Find where the given text appears and provide that cell's center as [x, y] coordinate. 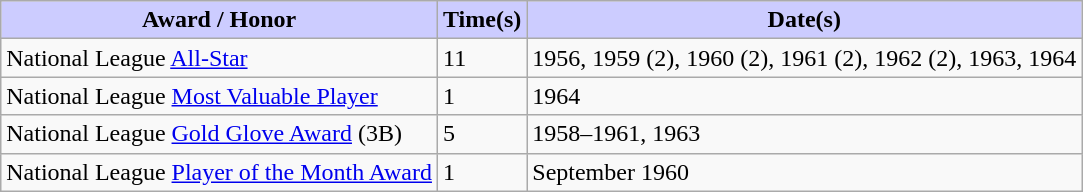
Award / Honor [220, 20]
National League Most Valuable Player [220, 96]
Time(s) [482, 20]
National League Player of the Month Award [220, 172]
Date(s) [804, 20]
National League All-Star [220, 58]
1958–1961, 1963 [804, 134]
11 [482, 58]
1964 [804, 96]
1956, 1959 (2), 1960 (2), 1961 (2), 1962 (2), 1963, 1964 [804, 58]
5 [482, 134]
National League Gold Glove Award (3B) [220, 134]
September 1960 [804, 172]
